Provide the [x, y] coordinate of the cell's center where the given text is located.  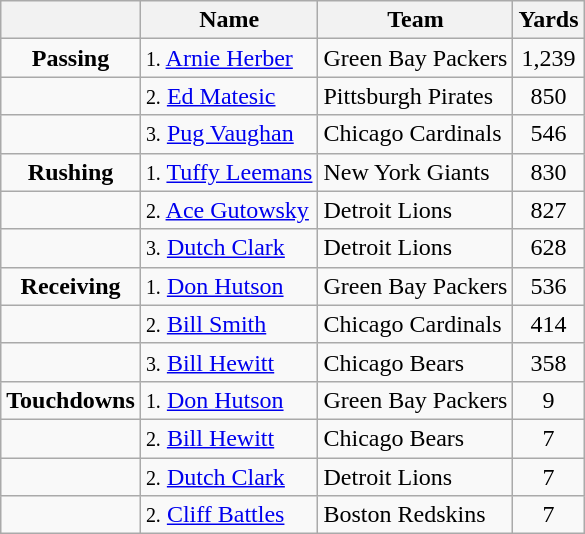
2. Ace Gutowsky [229, 210]
Boston Redskins [416, 515]
2. Bill Hewitt [229, 438]
358 [548, 362]
Team [416, 20]
Receiving [71, 286]
3. Pug Vaughan [229, 134]
New York Giants [416, 172]
628 [548, 248]
1. Tuffy Leemans [229, 172]
3. Bill Hewitt [229, 362]
3. Dutch Clark [229, 248]
850 [548, 96]
2. Ed Matesic [229, 96]
Name [229, 20]
Yards [548, 20]
827 [548, 210]
Touchdowns [71, 400]
Passing [71, 58]
2. Cliff Battles [229, 515]
1. Arnie Herber [229, 58]
546 [548, 134]
9 [548, 400]
536 [548, 286]
Rushing [71, 172]
1,239 [548, 58]
Pittsburgh Pirates [416, 96]
414 [548, 324]
830 [548, 172]
2. Bill Smith [229, 324]
2. Dutch Clark [229, 477]
